Output the (x, y) coordinate of the center of the cell containing the given text.  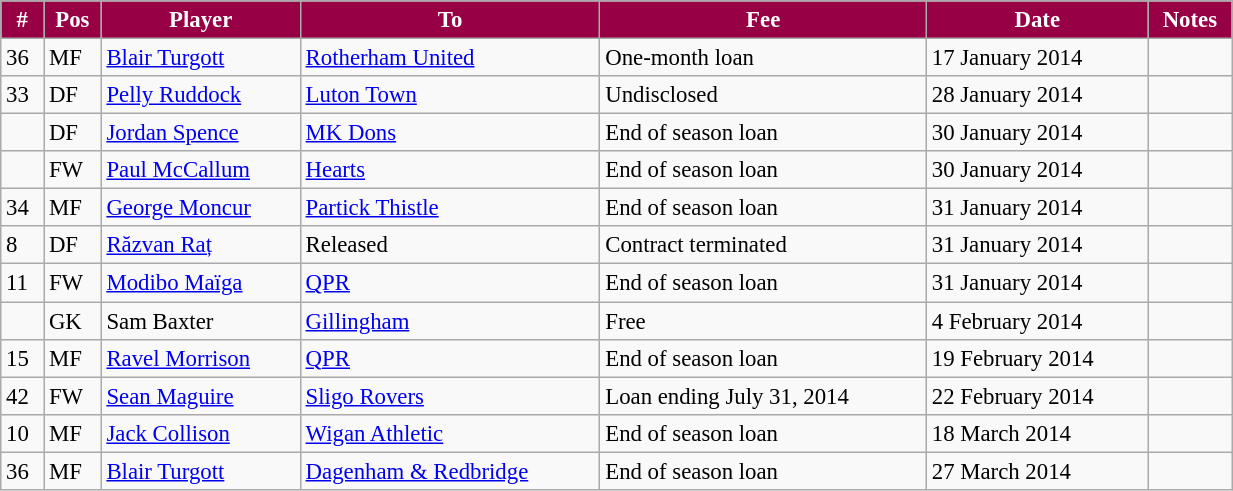
George Moncur (200, 208)
Sligo Rovers (450, 396)
Sean Maguire (200, 396)
Rotherham United (450, 58)
Jack Collison (200, 433)
Undisclosed (764, 95)
Gillingham (450, 321)
34 (22, 208)
33 (22, 95)
11 (22, 283)
Notes (1190, 20)
27 March 2014 (1037, 471)
8 (22, 245)
# (22, 20)
Răzvan Raț (200, 245)
Date (1037, 20)
Hearts (450, 170)
Released (450, 245)
GK (72, 321)
28 January 2014 (1037, 95)
4 February 2014 (1037, 321)
Modibo Maïga (200, 283)
Pos (72, 20)
Partick Thistle (450, 208)
22 February 2014 (1037, 396)
Pelly Ruddock (200, 95)
Player (200, 20)
Fee (764, 20)
Jordan Spence (200, 133)
18 March 2014 (1037, 433)
Free (764, 321)
10 (22, 433)
Loan ending July 31, 2014 (764, 396)
Ravel Morrison (200, 358)
Luton Town (450, 95)
17 January 2014 (1037, 58)
15 (22, 358)
19 February 2014 (1037, 358)
Dagenham & Redbridge (450, 471)
Wigan Athletic (450, 433)
Paul McCallum (200, 170)
42 (22, 396)
To (450, 20)
MK Dons (450, 133)
Sam Baxter (200, 321)
Contract terminated (764, 245)
One-month loan (764, 58)
